Search for the cell housing the specified text and yield its [X, Y] center coordinate. 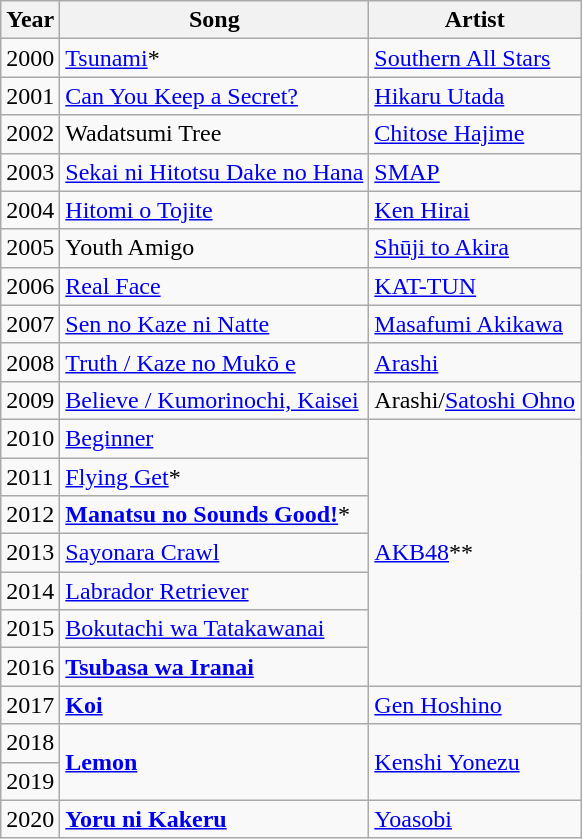
Bokutachi wa Tatakawanai [214, 629]
Sayonara Crawl [214, 553]
Masafumi Akikawa [475, 324]
Youth Amigo [214, 248]
Arashi/Satoshi Ohno [475, 400]
2016 [30, 667]
2004 [30, 210]
Truth / Kaze no Mukō e [214, 362]
Tsubasa wa Iranai [214, 667]
Koi [214, 705]
2000 [30, 58]
Believe / Kumorinochi, Kaisei [214, 400]
2010 [30, 438]
Yoru ni Kakeru [214, 819]
2002 [30, 134]
2008 [30, 362]
2003 [30, 172]
2011 [30, 477]
Hitomi o Tojite [214, 210]
Flying Get* [214, 477]
Beginner [214, 438]
Southern All Stars [475, 58]
Yoasobi [475, 819]
Manatsu no Sounds Good!* [214, 515]
Ken Hirai [475, 210]
2012 [30, 515]
2001 [30, 96]
Arashi [475, 362]
Can You Keep a Secret? [214, 96]
2014 [30, 591]
2018 [30, 743]
Sen no Kaze ni Natte [214, 324]
2009 [30, 400]
KAT-TUN [475, 286]
Song [214, 20]
Lemon [214, 762]
2007 [30, 324]
Wadatsumi Tree [214, 134]
Artist [475, 20]
Chitose Hajime [475, 134]
2015 [30, 629]
2013 [30, 553]
Gen Hoshino [475, 705]
AKB48** [475, 552]
2006 [30, 286]
Shūji to Akira [475, 248]
2005 [30, 248]
2019 [30, 781]
Tsunami* [214, 58]
Sekai ni Hitotsu Dake no Hana [214, 172]
Kenshi Yonezu [475, 762]
Real Face [214, 286]
SMAP [475, 172]
Year [30, 20]
Labrador Retriever [214, 591]
2017 [30, 705]
Hikaru Utada [475, 96]
2020 [30, 819]
